Detect which cell encompasses the target text, then output its [x, y] center coordinate. 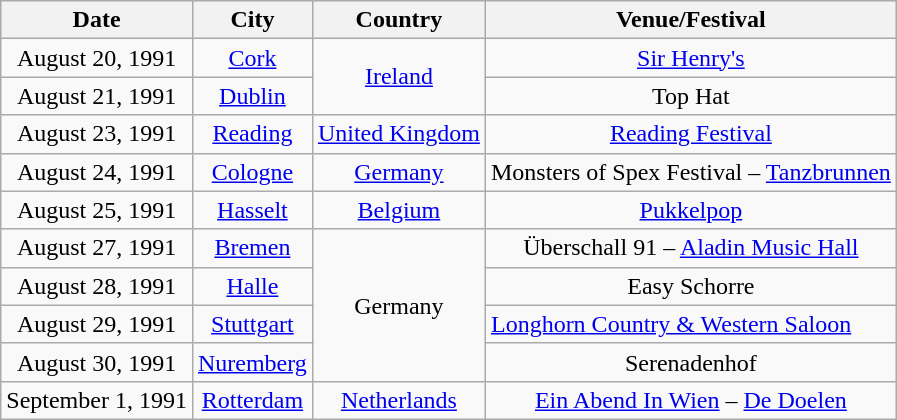
Halle [252, 286]
Hasselt [252, 210]
Rotterdam [252, 400]
Ein Abend In Wien – De Doelen [690, 400]
Venue/Festival [690, 20]
August 20, 1991 [97, 58]
August 27, 1991 [97, 248]
Cologne [252, 172]
August 28, 1991 [97, 286]
Serenadenhof [690, 362]
Longhorn Country & Western Saloon [690, 324]
Stuttgart [252, 324]
Country [398, 20]
Reading [252, 134]
August 30, 1991 [97, 362]
Bremen [252, 248]
Monsters of Spex Festival – Tanzbrunnen [690, 172]
Easy Schorre [690, 286]
Reading Festival [690, 134]
Date [97, 20]
City [252, 20]
August 25, 1991 [97, 210]
August 21, 1991 [97, 96]
Belgium [398, 210]
Cork [252, 58]
Netherlands [398, 400]
August 24, 1991 [97, 172]
Nuremberg [252, 362]
Überschall 91 – Aladin Music Hall [690, 248]
Sir Henry's [690, 58]
United Kingdom [398, 134]
September 1, 1991 [97, 400]
Ireland [398, 77]
Pukkelpop [690, 210]
Top Hat [690, 96]
August 23, 1991 [97, 134]
August 29, 1991 [97, 324]
Dublin [252, 96]
